Locate the cell with the specified text and output its (x, y) center coordinate. 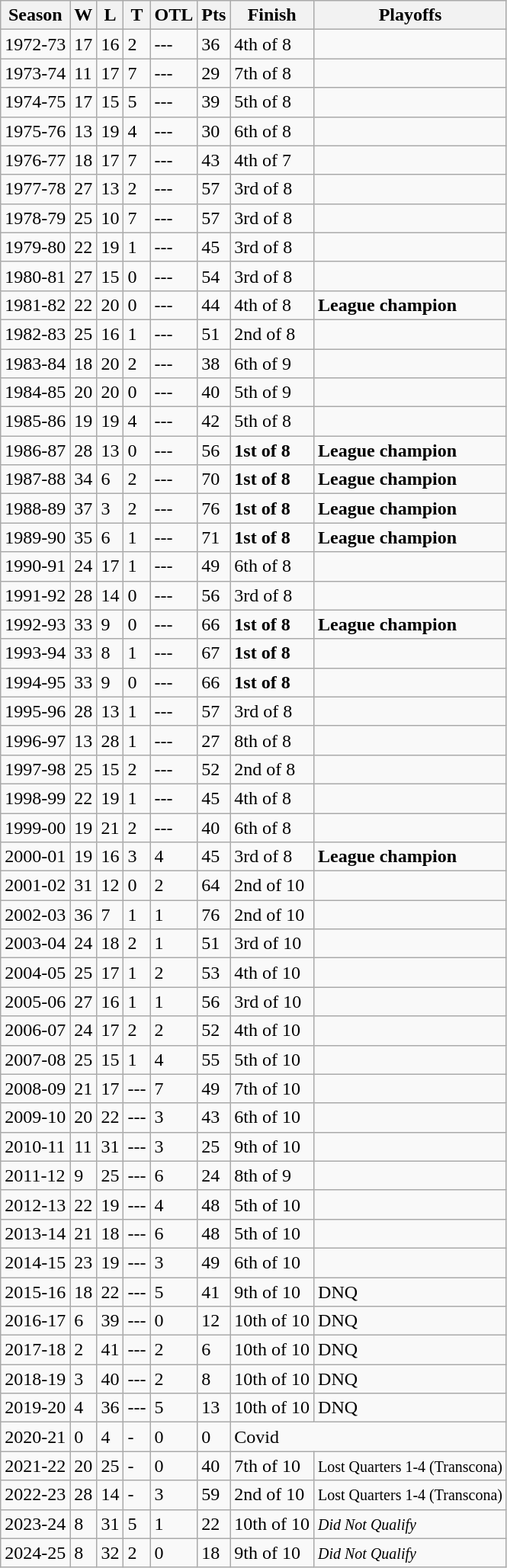
1977-78 (35, 189)
2001-02 (35, 886)
1982-83 (35, 334)
2014-15 (35, 1262)
10 (110, 218)
64 (213, 886)
38 (213, 364)
30 (213, 131)
1974-75 (35, 102)
2015-16 (35, 1292)
6th of 9 (272, 364)
1997-98 (35, 769)
Playoffs (410, 15)
1994-95 (35, 682)
1979-80 (35, 247)
1975-76 (35, 131)
35 (84, 537)
1998-99 (35, 798)
2010-11 (35, 1146)
Covid (369, 1437)
29 (213, 73)
1985-86 (35, 422)
2024-25 (35, 1553)
42 (213, 422)
2003-04 (35, 944)
54 (213, 276)
67 (213, 653)
1978-79 (35, 218)
1988-89 (35, 508)
2000-01 (35, 857)
2022-23 (35, 1495)
8th of 9 (272, 1175)
37 (84, 508)
1984-85 (35, 393)
1999-00 (35, 827)
34 (84, 479)
Season (35, 15)
Pts (213, 15)
T (137, 15)
2005-06 (35, 1002)
1996-97 (35, 740)
2018-19 (35, 1379)
71 (213, 537)
L (110, 15)
1993-94 (35, 653)
1987-88 (35, 479)
2008-09 (35, 1089)
70 (213, 479)
OTL (174, 15)
2013-14 (35, 1233)
2002-03 (35, 915)
Finish (272, 15)
32 (110, 1553)
55 (213, 1060)
1973-74 (35, 73)
1981-82 (35, 305)
1989-90 (35, 537)
1995-96 (35, 711)
2004-05 (35, 973)
23 (84, 1262)
2011-12 (35, 1175)
2020-21 (35, 1437)
W (84, 15)
1976-77 (35, 160)
8th of 8 (272, 740)
5th of 9 (272, 393)
1983-84 (35, 364)
2021-22 (35, 1466)
4th of 7 (272, 160)
2016-17 (35, 1321)
1991-92 (35, 595)
1992-93 (35, 624)
1972-73 (35, 44)
2019-20 (35, 1408)
1980-81 (35, 276)
2017-18 (35, 1350)
53 (213, 973)
44 (213, 305)
7th of 8 (272, 73)
59 (213, 1495)
2012-13 (35, 1204)
2006-07 (35, 1031)
2023-24 (35, 1524)
1986-87 (35, 451)
1990-91 (35, 566)
2009-10 (35, 1117)
2007-08 (35, 1060)
